Scan for the cell matching the given text and deliver its (x, y) coordinate at center. 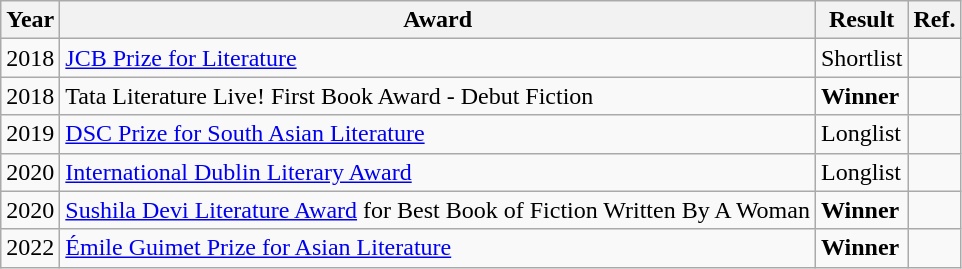
2019 (30, 134)
DSC Prize for South Asian Literature (438, 134)
International Dublin Literary Award (438, 172)
JCB Prize for Literature (438, 58)
Shortlist (861, 58)
Tata Literature Live! First Book Award - Debut Fiction (438, 96)
Émile Guimet Prize for Asian Literature (438, 248)
Sushila Devi Literature Award for Best Book of Fiction Written By A Woman (438, 210)
Result (861, 20)
Ref. (934, 20)
2022 (30, 248)
Award (438, 20)
Year (30, 20)
